Search for the cell housing the specified text and yield its (x, y) center coordinate. 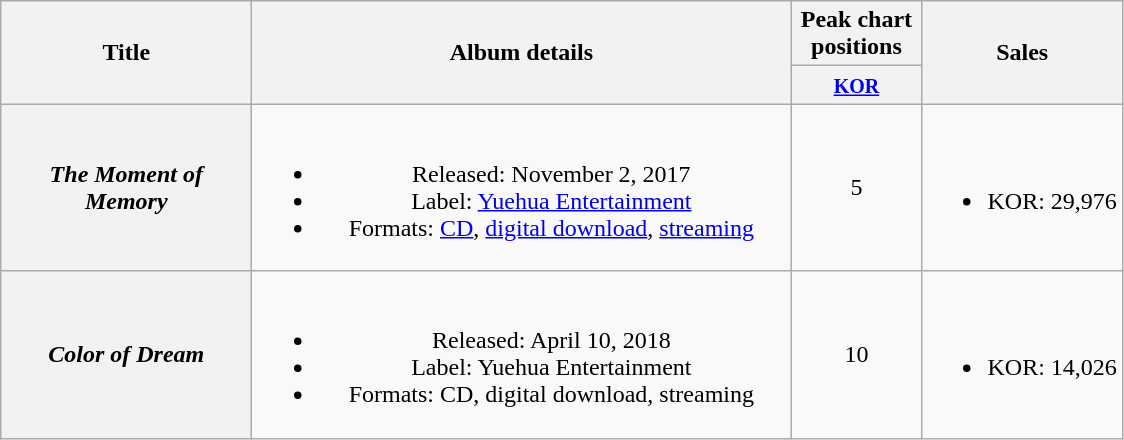
Album details (522, 52)
KOR: 14,026 (1022, 354)
Title (126, 52)
Color of Dream (126, 354)
10 (856, 354)
5 (856, 188)
Released: November 2, 2017Label: Yuehua EntertainmentFormats: CD, digital download, streaming (522, 188)
Sales (1022, 52)
The Moment of Memory (126, 188)
Peak chart positions (856, 34)
Released: April 10, 2018Label: Yuehua EntertainmentFormats: CD, digital download, streaming (522, 354)
KOR (856, 85)
KOR: 29,976 (1022, 188)
